Output the [x, y] coordinate of the center of the cell containing the given text.  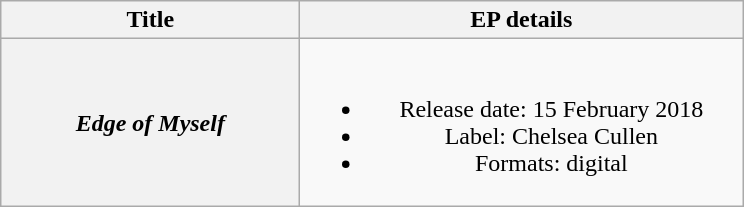
Release date: 15 February 2018Label: Chelsea CullenFormats: digital [522, 122]
EP details [522, 20]
Title [150, 20]
Edge of Myself [150, 122]
